Identify which cell holds the provided text, then report its (x, y) central coordinate. 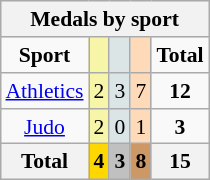
Medals by sport (104, 19)
0 (120, 126)
1 (140, 126)
Sport (44, 55)
Judo (44, 126)
12 (180, 91)
7 (140, 91)
Athletics (44, 91)
4 (100, 162)
15 (180, 162)
8 (140, 162)
